Pinpoint the cell where the given text exists, returning its (x, y) midpoint coordinate. 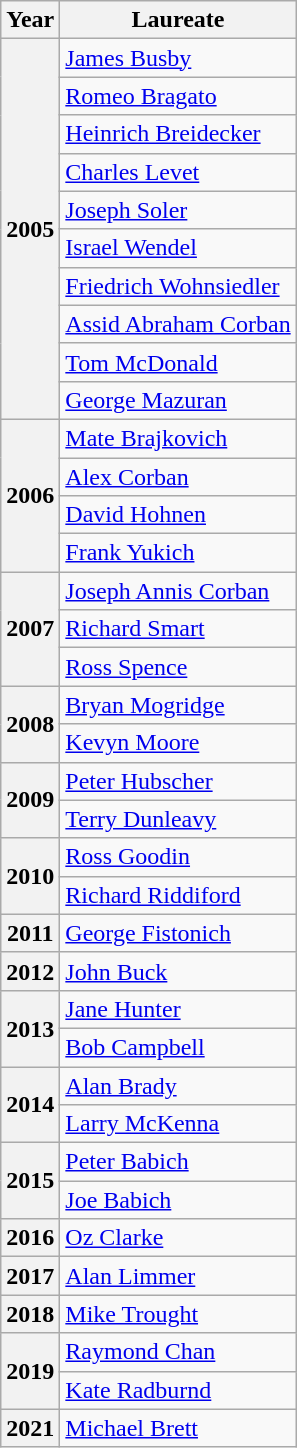
Larry McKenna (178, 1124)
Richard Smart (178, 629)
2007 (30, 629)
2014 (30, 1104)
Ross Goodin (178, 857)
Peter Babich (178, 1162)
David Hohnen (178, 515)
2005 (30, 230)
2008 (30, 724)
Assid Abraham Corban (178, 324)
Ross Spence (178, 667)
Mate Brajkovich (178, 438)
2015 (30, 1181)
Tom McDonald (178, 362)
Israel Wendel (178, 248)
Kate Radburnd (178, 1390)
Kevyn Moore (178, 743)
2010 (30, 876)
Joseph Soler (178, 210)
2013 (30, 1028)
George Fistonich (178, 933)
Joseph Annis Corban (178, 591)
Alan Brady (178, 1085)
James Busby (178, 58)
2012 (30, 971)
Raymond Chan (178, 1352)
Mike Trought (178, 1314)
2018 (30, 1314)
Richard Riddiford (178, 895)
Heinrich Breidecker (178, 134)
Romeo Bragato (178, 96)
2011 (30, 933)
Laureate (178, 20)
George Mazuran (178, 400)
2017 (30, 1276)
Peter Hubscher (178, 781)
Alex Corban (178, 477)
Year (30, 20)
Michael Brett (178, 1428)
Oz Clarke (178, 1238)
Jane Hunter (178, 1009)
2006 (30, 495)
Joe Babich (178, 1200)
Friedrich Wohnsiedler (178, 286)
Bob Campbell (178, 1047)
2016 (30, 1238)
2021 (30, 1428)
Terry Dunleavy (178, 819)
2019 (30, 1371)
2009 (30, 800)
Alan Limmer (178, 1276)
Charles Levet (178, 172)
John Buck (178, 971)
Frank Yukich (178, 553)
Bryan Mogridge (178, 705)
